Scan for the cell matching the given text and deliver its [x, y] coordinate at center. 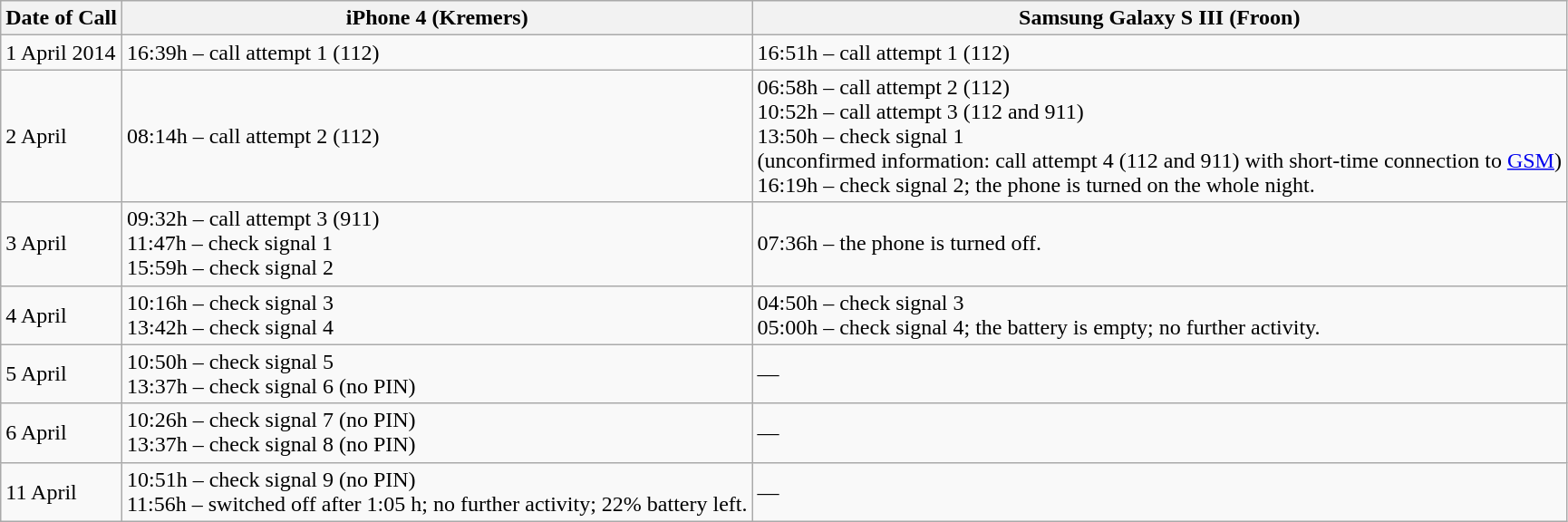
Samsung Galaxy S III (Froon) [1159, 18]
10:16h – check signal 313:42h – check signal 4 [437, 315]
1 April 2014 [62, 53]
10:51h – check signal 9 (no PIN)11:56h – switched off after 1:05 h; no further activity; 22% battery left. [437, 491]
iPhone 4 (Kremers) [437, 18]
16:39h – call attempt 1 (112) [437, 53]
3 April [62, 244]
16:51h – call attempt 1 (112) [1159, 53]
2 April [62, 136]
04:50h – check signal 305:00h – check signal 4; the battery is empty; no further activity. [1159, 315]
4 April [62, 315]
07:36h – the phone is turned off. [1159, 244]
11 April [62, 491]
10:50h – check signal 513:37h – check signal 6 (no PIN) [437, 373]
5 April [62, 373]
10:26h – check signal 7 (no PIN)13:37h – check signal 8 (no PIN) [437, 433]
09:32h – call attempt 3 (911)11:47h – check signal 115:59h – check signal 2 [437, 244]
6 April [62, 433]
08:14h – call attempt 2 (112) [437, 136]
Date of Call [62, 18]
